From the cell containing the given text, extract its center point as [x, y] coordinate. 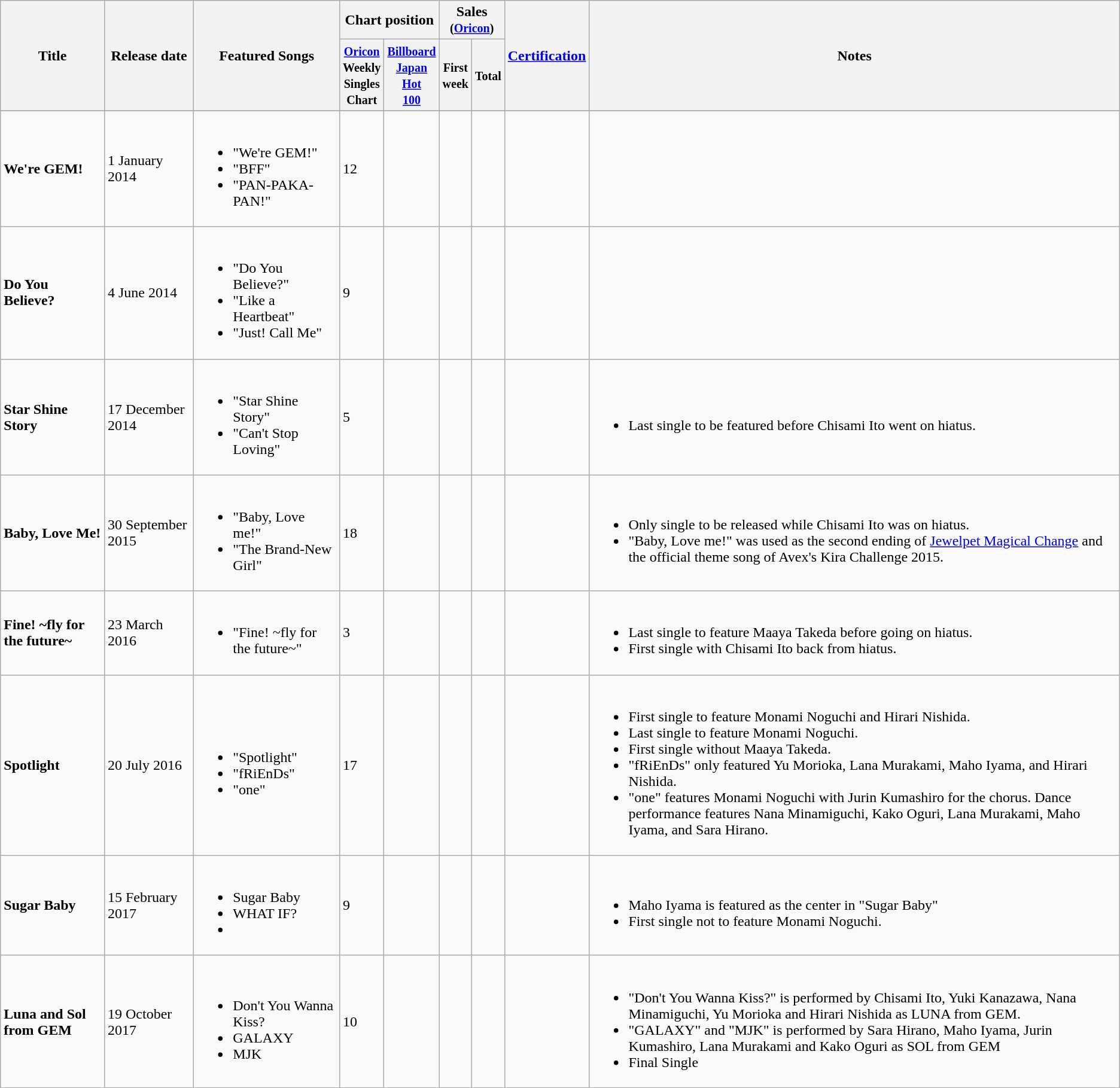
Total [488, 75]
Release date [148, 56]
"Fine! ~fly for the future~" [267, 633]
Don't You Wanna Kiss?GALAXYMJK [267, 1022]
Firstweek [455, 75]
20 July 2016 [148, 765]
Notes [854, 56]
Last single to be featured before Chisami Ito went on hiatus. [854, 417]
We're GEM! [53, 169]
17 December 2014 [148, 417]
"Do You Believe?""Like a Heartbeat""Just! Call Me" [267, 293]
Sugar BabyWHAT IF? [267, 906]
1 January 2014 [148, 169]
23 March 2016 [148, 633]
"Spotlight""fRiEnDs""one" [267, 765]
Last single to feature Maaya Takeda before going on hiatus.First single with Chisami Ito back from hiatus. [854, 633]
Sales(Oricon) [471, 20]
12 [362, 169]
Certification [547, 56]
Star Shine Story [53, 417]
3 [362, 633]
Title [53, 56]
30 September 2015 [148, 533]
18 [362, 533]
"Baby, Love me!""The Brand-New Girl" [267, 533]
15 February 2017 [148, 906]
Do You Believe? [53, 293]
Fine! ~fly for the future~ [53, 633]
17 [362, 765]
19 October 2017 [148, 1022]
Baby, Love Me! [53, 533]
Maho Iyama is featured as the center in "Sugar Baby"First single not to feature Monami Noguchi. [854, 906]
"We're GEM!""BFF""PAN-PAKA-PAN!" [267, 169]
5 [362, 417]
Spotlight [53, 765]
BillboardJapanHot100 [412, 75]
Sugar Baby [53, 906]
4 June 2014 [148, 293]
Featured Songs [267, 56]
Luna and Sol from GEM [53, 1022]
"Star Shine Story""Can't Stop Loving" [267, 417]
Chart position [390, 20]
10 [362, 1022]
OriconWeeklySinglesChart [362, 75]
